From the cell containing the given text, extract its center point as [x, y] coordinate. 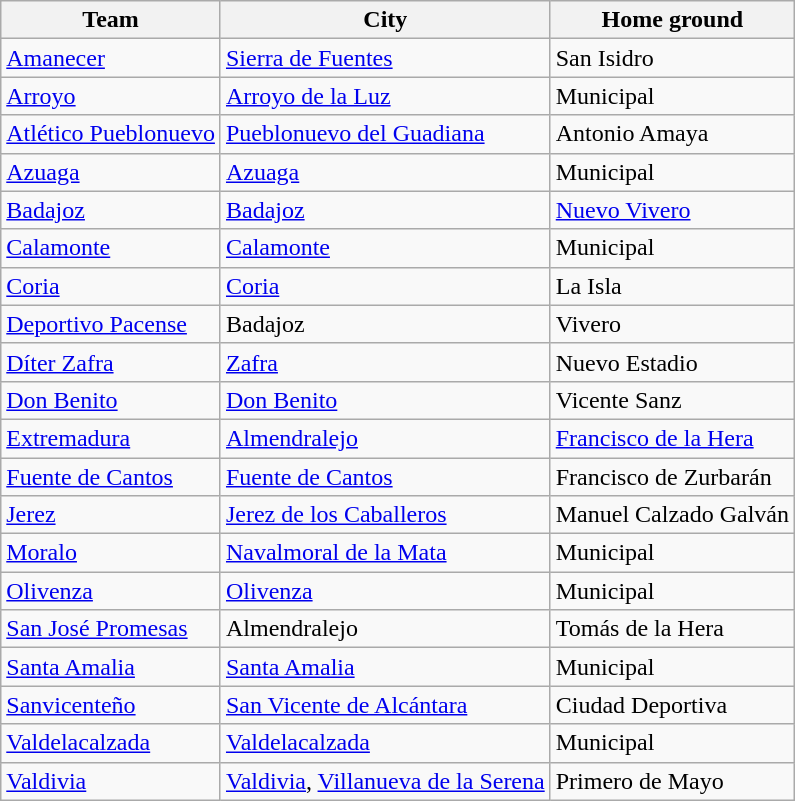
Navalmoral de la Mata [385, 553]
Pueblonuevo del Guadiana [385, 134]
Amanecer [111, 58]
Arroyo de la Luz [385, 96]
Deportivo Pacense [111, 324]
Home ground [672, 20]
Jerez [111, 515]
Nuevo Estadio [672, 362]
Valdivia [111, 781]
San José Promesas [111, 629]
San Vicente de Alcántara [385, 705]
Vivero [672, 324]
Antonio Amaya [672, 134]
Francisco de la Hera [672, 438]
Extremadura [111, 438]
Sierra de Fuentes [385, 58]
Francisco de Zurbarán [672, 477]
Ciudad Deportiva [672, 705]
Moralo [111, 553]
City [385, 20]
Manuel Calzado Galván [672, 515]
Team [111, 20]
Primero de Mayo [672, 781]
Nuevo Vivero [672, 210]
San Isidro [672, 58]
Arroyo [111, 96]
Zafra [385, 362]
Jerez de los Caballeros [385, 515]
Vicente Sanz [672, 400]
Tomás de la Hera [672, 629]
Sanvicenteño [111, 705]
Atlético Pueblonuevo [111, 134]
La Isla [672, 286]
Valdivia, Villanueva de la Serena [385, 781]
Díter Zafra [111, 362]
